Search for the cell housing the specified text and yield its [X, Y] center coordinate. 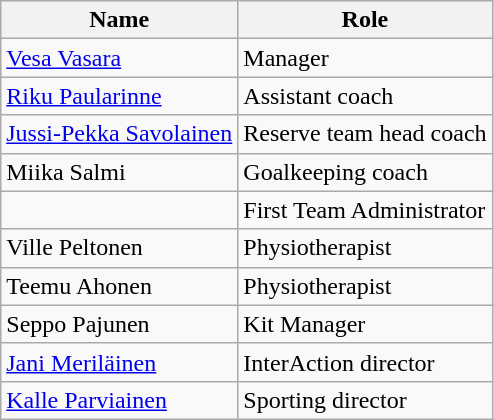
Ville Peltonen [120, 248]
Riku Paularinne [120, 96]
Name [120, 20]
Kit Manager [365, 324]
Jani Meriläinen [120, 362]
Manager [365, 58]
First Team Administrator [365, 210]
Vesa Vasara [120, 58]
Teemu Ahonen [120, 286]
Reserve team head coach [365, 134]
Miika Salmi [120, 172]
Jussi-Pekka Savolainen [120, 134]
Kalle Parviainen [120, 400]
Assistant coach [365, 96]
Seppo Pajunen [120, 324]
Goalkeeping coach [365, 172]
InterAction director [365, 362]
Sporting director [365, 400]
Role [365, 20]
